Find where the given text appears and provide that cell's center as (X, Y) coordinate. 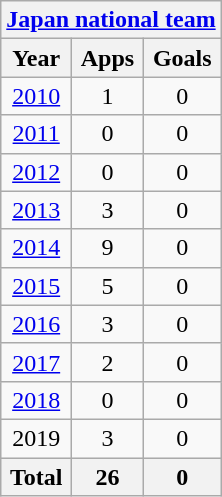
2010 (36, 96)
Year (36, 58)
2011 (36, 134)
2018 (36, 400)
9 (108, 248)
Total (36, 477)
1 (108, 96)
Apps (108, 58)
2012 (36, 172)
5 (108, 286)
2017 (36, 362)
2013 (36, 210)
2015 (36, 286)
2014 (36, 248)
2 (108, 362)
2016 (36, 324)
26 (108, 477)
Goals (182, 58)
Japan national team (111, 20)
2019 (36, 438)
